Find where the given text appears and provide that cell's center as [X, Y] coordinate. 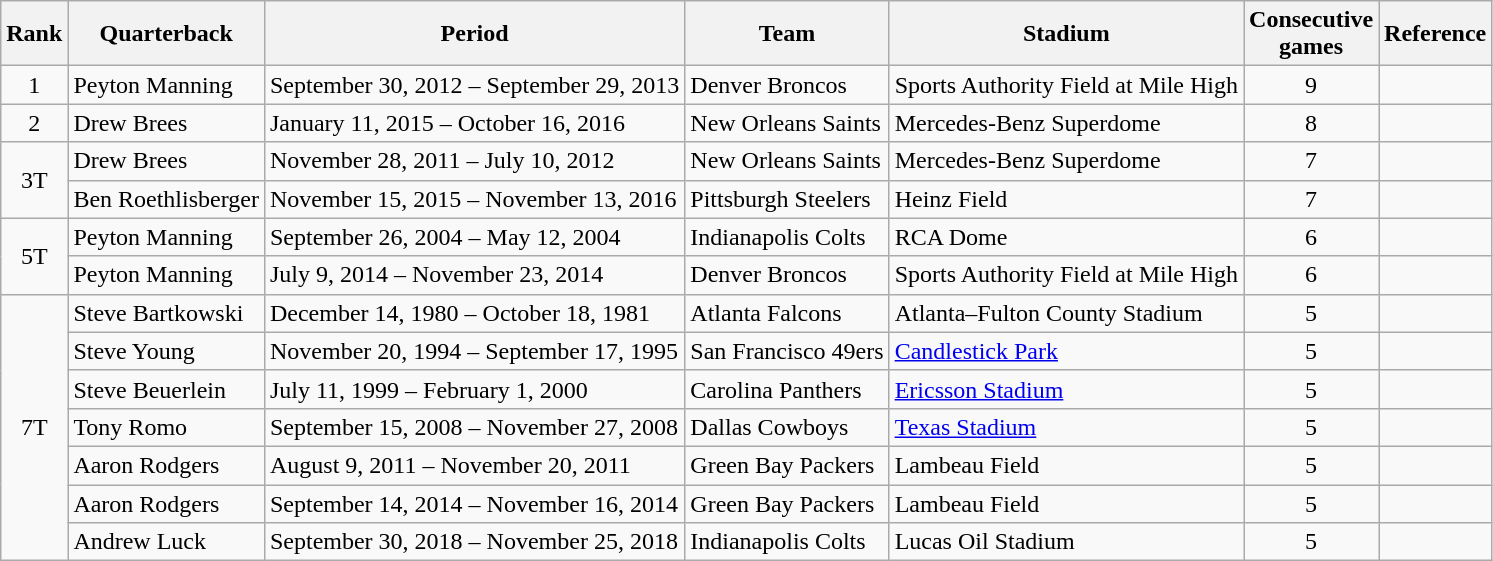
Rank [34, 34]
Stadium [1066, 34]
RCA Dome [1066, 237]
Consecutivegames [1312, 34]
Steve Bartkowski [166, 313]
Lucas Oil Stadium [1066, 542]
Period [474, 34]
July 9, 2014 – November 23, 2014 [474, 275]
Steve Beuerlein [166, 389]
5T [34, 256]
8 [1312, 123]
San Francisco 49ers [787, 351]
November 15, 2015 – November 13, 2016 [474, 199]
Heinz Field [1066, 199]
August 9, 2011 – November 20, 2011 [474, 465]
Ericsson Stadium [1066, 389]
Reference [1436, 34]
Quarterback [166, 34]
July 11, 1999 – February 1, 2000 [474, 389]
3T [34, 180]
January 11, 2015 – October 16, 2016 [474, 123]
2 [34, 123]
9 [1312, 85]
1 [34, 85]
November 20, 1994 – September 17, 1995 [474, 351]
Carolina Panthers [787, 389]
Atlanta–Fulton County Stadium [1066, 313]
Team [787, 34]
September 15, 2008 – November 27, 2008 [474, 427]
7T [34, 427]
Candlestick Park [1066, 351]
September 30, 2012 – September 29, 2013 [474, 85]
November 28, 2011 – July 10, 2012 [474, 161]
Texas Stadium [1066, 427]
Ben Roethlisberger [166, 199]
December 14, 1980 – October 18, 1981 [474, 313]
Andrew Luck [166, 542]
Pittsburgh Steelers [787, 199]
September 30, 2018 – November 25, 2018 [474, 542]
Steve Young [166, 351]
September 14, 2014 – November 16, 2014 [474, 503]
Dallas Cowboys [787, 427]
September 26, 2004 – May 12, 2004 [474, 237]
Atlanta Falcons [787, 313]
Tony Romo [166, 427]
